Extract the (X, Y) coordinate from the center of the cell holding the provided text.  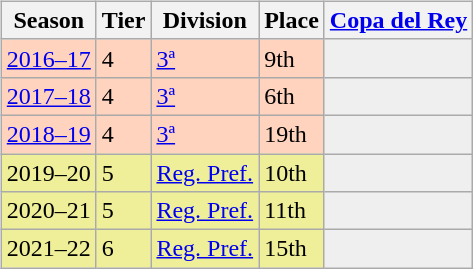
Season (48, 20)
2016–17 (48, 58)
Copa del Rey (398, 20)
19th (292, 134)
6 (124, 249)
10th (292, 173)
2018–19 (48, 134)
2019–20 (48, 173)
2017–18 (48, 96)
Place (292, 20)
Division (205, 20)
2020–21 (48, 211)
2021–22 (48, 249)
Tier (124, 20)
6th (292, 96)
15th (292, 249)
11th (292, 211)
9th (292, 58)
